Detect which cell encompasses the target text, then output its [X, Y] center coordinate. 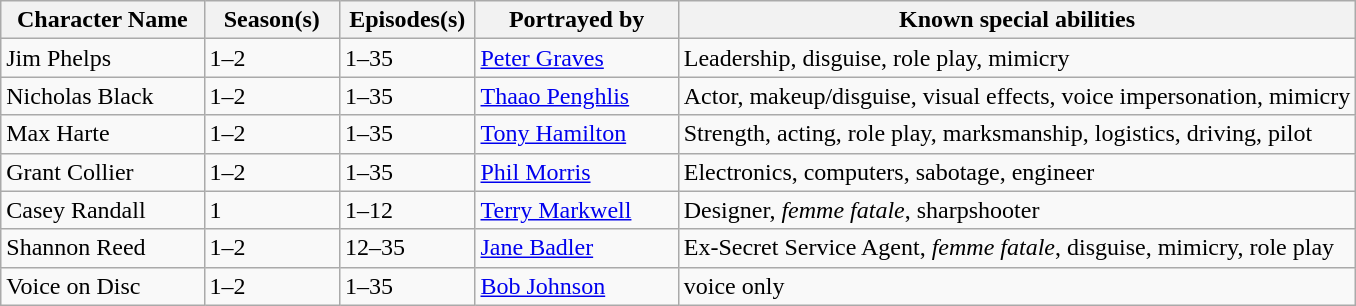
Max Harte [102, 134]
Season(s) [272, 20]
Ex-Secret Service Agent, femme fatale, disguise, mimicry, role play [1017, 248]
Thaao Penghlis [576, 96]
Grant Collier [102, 172]
1–12 [406, 210]
1 [272, 210]
Voice on Disc [102, 286]
12–35 [406, 248]
Leadership, disguise, role play, mimicry [1017, 58]
Designer, femme fatale, sharpshooter [1017, 210]
Known special abilities [1017, 20]
Shannon Reed [102, 248]
Character Name [102, 20]
Tony Hamilton [576, 134]
Nicholas Black [102, 96]
Bob Johnson [576, 286]
Casey Randall [102, 210]
Jane Badler [576, 248]
Peter Graves [576, 58]
Strength, acting, role play, marksmanship, logistics, driving, pilot [1017, 134]
Actor, makeup/disguise, visual effects, voice impersonation, mimicry [1017, 96]
Terry Markwell [576, 210]
Episodes(s) [406, 20]
Portrayed by [576, 20]
Electronics, computers, sabotage, engineer [1017, 172]
Phil Morris [576, 172]
Jim Phelps [102, 58]
voice only [1017, 286]
